Locate the cell with the specified text and output its [x, y] center coordinate. 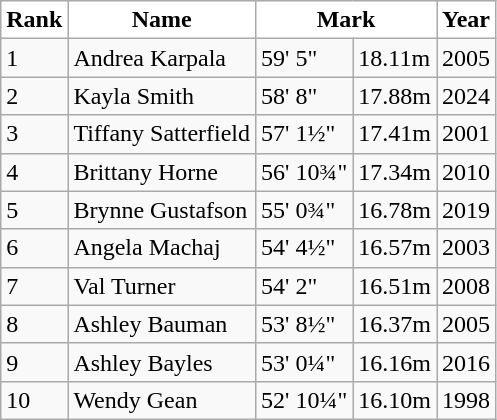
57' 1½" [304, 134]
54' 4½" [304, 248]
4 [34, 172]
Name [162, 20]
Year [466, 20]
1 [34, 58]
2010 [466, 172]
Brittany Horne [162, 172]
3 [34, 134]
16.57m [395, 248]
Ashley Bauman [162, 324]
16.16m [395, 362]
2016 [466, 362]
5 [34, 210]
Kayla Smith [162, 96]
2019 [466, 210]
1998 [466, 400]
2008 [466, 286]
Rank [34, 20]
16.37m [395, 324]
2003 [466, 248]
8 [34, 324]
16.10m [395, 400]
Mark [346, 20]
6 [34, 248]
18.11m [395, 58]
2 [34, 96]
56' 10¾" [304, 172]
54' 2" [304, 286]
58' 8" [304, 96]
53' 8½" [304, 324]
Wendy Gean [162, 400]
53' 0¼" [304, 362]
Andrea Karpala [162, 58]
2024 [466, 96]
10 [34, 400]
17.41m [395, 134]
17.88m [395, 96]
Brynne Gustafson [162, 210]
16.78m [395, 210]
7 [34, 286]
52' 10¼" [304, 400]
2001 [466, 134]
59' 5" [304, 58]
55' 0¾" [304, 210]
16.51m [395, 286]
Tiffany Satterfield [162, 134]
Val Turner [162, 286]
Ashley Bayles [162, 362]
9 [34, 362]
17.34m [395, 172]
Angela Machaj [162, 248]
